Search for the cell housing the specified text and yield its [x, y] center coordinate. 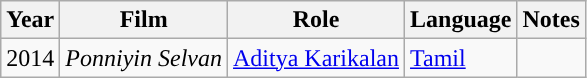
Notes [551, 20]
2014 [30, 58]
Aditya Karikalan [316, 58]
Year [30, 20]
Film [144, 20]
Ponniyin Selvan [144, 58]
Role [316, 20]
Tamil [461, 58]
Language [461, 20]
